Detect which cell encompasses the target text, then output its [x, y] center coordinate. 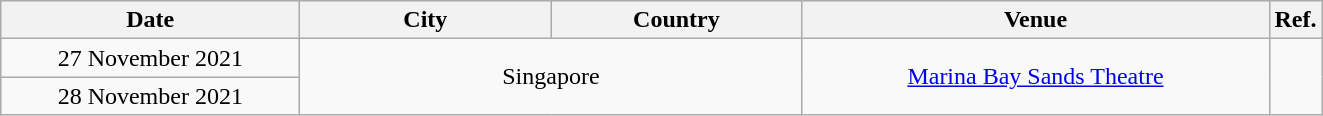
28 November 2021 [150, 96]
Country [676, 20]
Date [150, 20]
Singapore [551, 77]
Ref. [1296, 20]
Venue [1036, 20]
City [426, 20]
Marina Bay Sands Theatre [1036, 77]
27 November 2021 [150, 58]
